Scan for the cell matching the given text and deliver its [X, Y] coordinate at center. 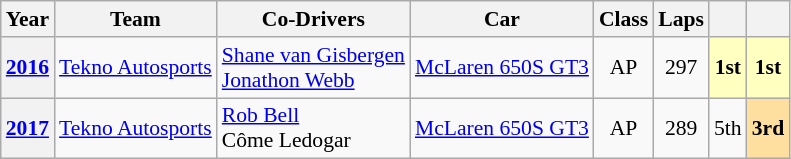
Year [28, 19]
Car [502, 19]
3rd [768, 128]
Co-Drivers [314, 19]
Class [624, 19]
289 [681, 128]
2017 [28, 128]
297 [681, 68]
5th [728, 128]
Laps [681, 19]
Rob Bell Côme Ledogar [314, 128]
Team [136, 19]
Shane van Gisbergen Jonathon Webb [314, 68]
2016 [28, 68]
